For the text-containing cell, return its midpoint in [x, y] coordinate format. 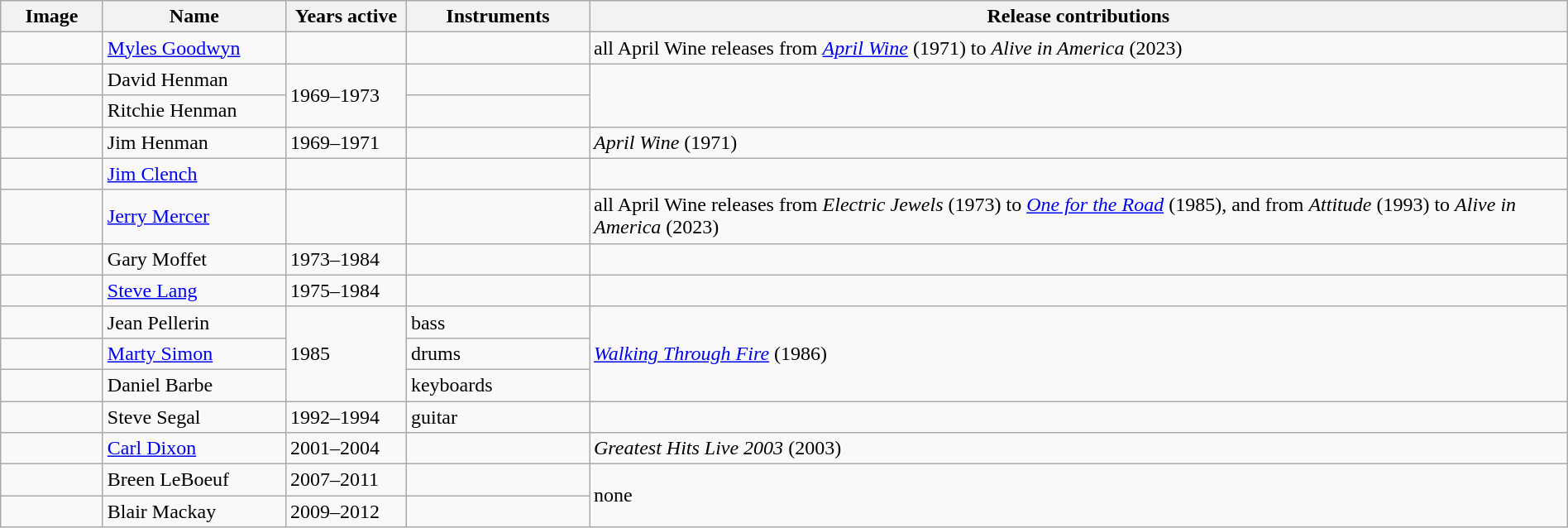
April Wine (1971) [1078, 142]
Daniel Barbe [194, 385]
Steve Segal [194, 416]
Walking Through Fire (1986) [1078, 353]
1975–1984 [346, 290]
Steve Lang [194, 290]
Gary Moffet [194, 259]
Jim Clench [194, 174]
Breen LeBoeuf [194, 480]
1992–1994 [346, 416]
bass [498, 322]
David Henman [194, 79]
all April Wine releases from April Wine (1971) to Alive in America (2023) [1078, 48]
all April Wine releases from Electric Jewels (1973) to One for the Road (1985), and from Attitude (1993) to Alive in America (2023) [1078, 217]
Years active [346, 17]
Release contributions [1078, 17]
Myles Goodwyn [194, 48]
Image [52, 17]
none [1078, 496]
1969–1971 [346, 142]
drums [498, 353]
1969–1973 [346, 95]
1973–1984 [346, 259]
Blair Mackay [194, 511]
Marty Simon [194, 353]
Greatest Hits Live 2003 (2003) [1078, 449]
2009–2012 [346, 511]
Jean Pellerin [194, 322]
2001–2004 [346, 449]
Jerry Mercer [194, 217]
1985 [346, 353]
Name [194, 17]
Instruments [498, 17]
keyboards [498, 385]
Ritchie Henman [194, 111]
guitar [498, 416]
Carl Dixon [194, 449]
2007–2011 [346, 480]
Jim Henman [194, 142]
